Detect which cell encompasses the target text, then output its [x, y] center coordinate. 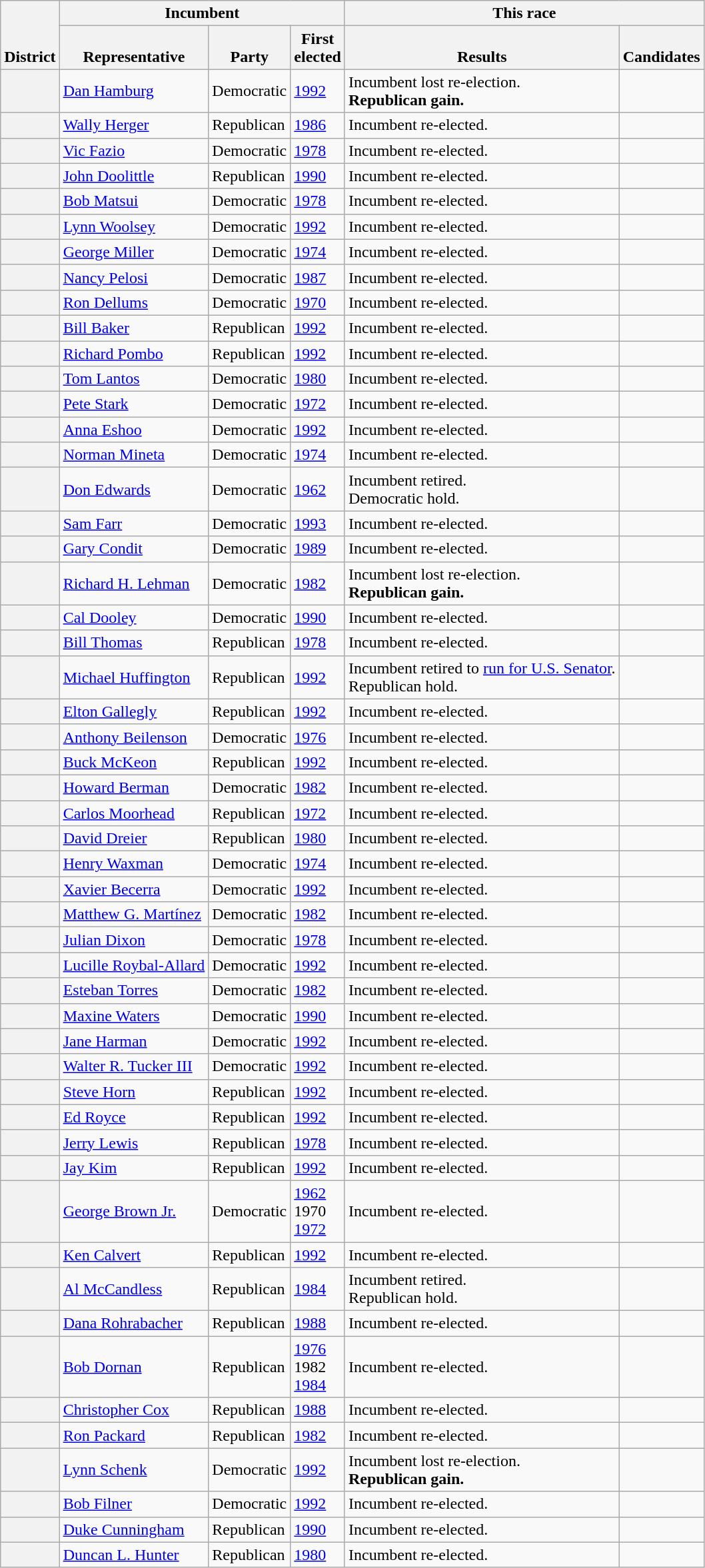
Carlos Moorhead [134, 813]
David Dreier [134, 839]
Ed Royce [134, 1117]
Ron Dellums [134, 302]
Julian Dixon [134, 940]
Candidates [661, 48]
Party [249, 48]
1989 [318, 549]
Elton Gallegly [134, 711]
Christopher Cox [134, 1410]
Richard Pombo [134, 354]
Jane Harman [134, 1041]
Incumbent retired.Republican hold. [482, 1290]
Incumbent retired to run for U.S. Senator.Republican hold. [482, 677]
19621970 1972 [318, 1211]
Lynn Schenk [134, 1469]
Gary Condit [134, 549]
19761982 1984 [318, 1367]
Xavier Becerra [134, 889]
Duke Cunningham [134, 1529]
Nancy Pelosi [134, 277]
Al McCandless [134, 1290]
Howard Berman [134, 787]
Henry Waxman [134, 864]
Walter R. Tucker III [134, 1066]
Dana Rohrabacher [134, 1324]
Duncan L. Hunter [134, 1555]
Ron Packard [134, 1435]
Tom Lantos [134, 379]
Jerry Lewis [134, 1142]
Bill Baker [134, 328]
This race [524, 13]
Anna Eshoo [134, 430]
Maxine Waters [134, 1016]
Matthew G. Martínez [134, 915]
Esteban Torres [134, 990]
1976 [318, 737]
Representative [134, 48]
Lynn Woolsey [134, 226]
Sam Farr [134, 524]
Incumbent [202, 13]
Dan Hamburg [134, 91]
Incumbent retired.Democratic hold. [482, 489]
Bob Matsui [134, 201]
George Miller [134, 252]
Anthony Beilenson [134, 737]
District [30, 35]
Don Edwards [134, 489]
1970 [318, 302]
George Brown Jr. [134, 1211]
Vic Fazio [134, 151]
Bob Filner [134, 1504]
Firstelected [318, 48]
Bob Dornan [134, 1367]
Bill Thomas [134, 643]
Michael Huffington [134, 677]
Richard H. Lehman [134, 584]
Steve Horn [134, 1092]
Buck McKeon [134, 762]
1962 [318, 489]
Cal Dooley [134, 617]
Pete Stark [134, 404]
Wally Herger [134, 125]
Ken Calvert [134, 1254]
Results [482, 48]
1986 [318, 125]
1984 [318, 1290]
Jay Kim [134, 1168]
John Doolittle [134, 176]
1987 [318, 277]
1993 [318, 524]
Norman Mineta [134, 455]
Lucille Roybal-Allard [134, 965]
